Locate the cell with the specified text and output its (X, Y) center coordinate. 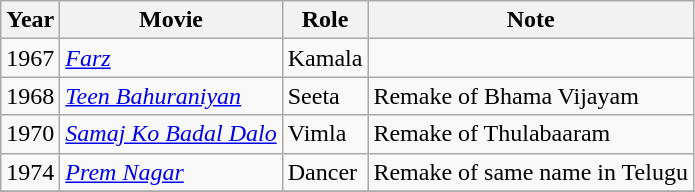
Remake of Thulabaaram (531, 134)
Year (30, 20)
Seeta (325, 96)
Role (325, 20)
Remake of same name in Telugu (531, 172)
1974 (30, 172)
Kamala (325, 58)
1970 (30, 134)
Farz (171, 58)
Dancer (325, 172)
Note (531, 20)
Remake of Bhama Vijayam (531, 96)
Vimla (325, 134)
Prem Nagar (171, 172)
Teen Bahuraniyan (171, 96)
1967 (30, 58)
1968 (30, 96)
Movie (171, 20)
Samaj Ko Badal Dalo (171, 134)
